Scan for the cell matching the given text and deliver its (X, Y) coordinate at center. 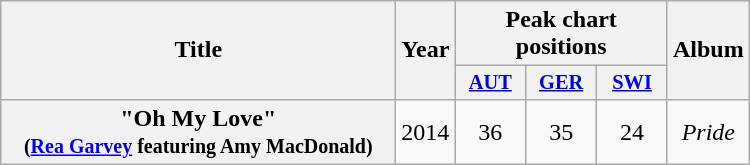
AUT (490, 83)
24 (632, 132)
GER (562, 83)
Year (426, 50)
2014 (426, 132)
35 (562, 132)
Pride (708, 132)
"Oh My Love"(Rea Garvey featuring Amy MacDonald) (198, 132)
SWI (632, 83)
Peak chart positions (562, 34)
36 (490, 132)
Album (708, 50)
Title (198, 50)
